Search for the cell housing the specified text and yield its [X, Y] center coordinate. 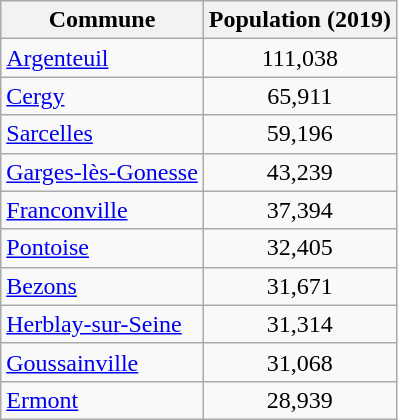
32,405 [300, 248]
37,394 [300, 210]
Commune [102, 20]
43,239 [300, 172]
65,911 [300, 96]
28,939 [300, 400]
Goussainville [102, 362]
Argenteuil [102, 58]
Herblay-sur-Seine [102, 324]
31,314 [300, 324]
31,671 [300, 286]
Garges-lès-Gonesse [102, 172]
Pontoise [102, 248]
Bezons [102, 286]
Franconville [102, 210]
31,068 [300, 362]
Cergy [102, 96]
Ermont [102, 400]
111,038 [300, 58]
59,196 [300, 134]
Sarcelles [102, 134]
Population (2019) [300, 20]
